Provide the (x, y) coordinate of the cell's center where the given text is located.  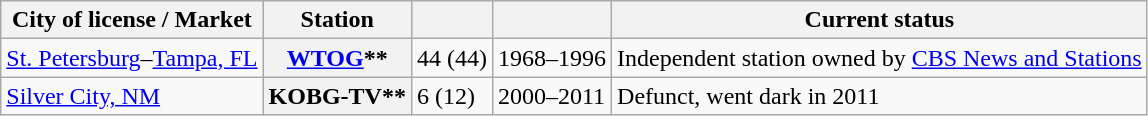
WTOG** (337, 58)
2000–2011 (552, 96)
Independent station owned by CBS News and Stations (880, 58)
Current status (880, 20)
44 (44) (452, 58)
City of license / Market (132, 20)
Station (337, 20)
Silver City, NM (132, 96)
6 (12) (452, 96)
KOBG-TV** (337, 96)
St. Petersburg–Tampa, FL (132, 58)
1968–1996 (552, 58)
Defunct, went dark in 2011 (880, 96)
